Return the [x, y] coordinate for the center point of the cell that contains the specified text.  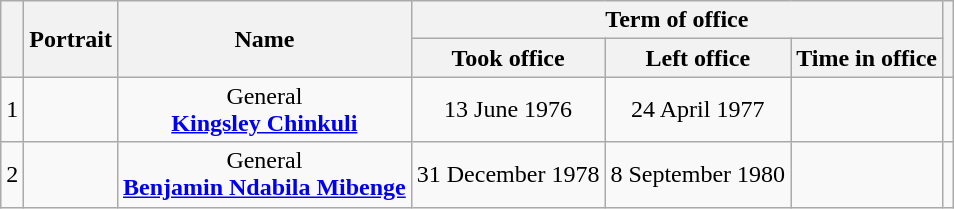
Left office [698, 58]
1 [12, 110]
8 September 1980 [698, 174]
2 [12, 174]
GeneralKingsley Chinkuli [264, 110]
13 June 1976 [508, 110]
Took office [508, 58]
31 December 1978 [508, 174]
GeneralBenjamin Ndabila Mibenge [264, 174]
Time in office [867, 58]
Term of office [676, 20]
24 April 1977 [698, 110]
Portrait [71, 39]
Name [264, 39]
